Determine the (x, y) coordinate at the center of the cell enclosing the given text.  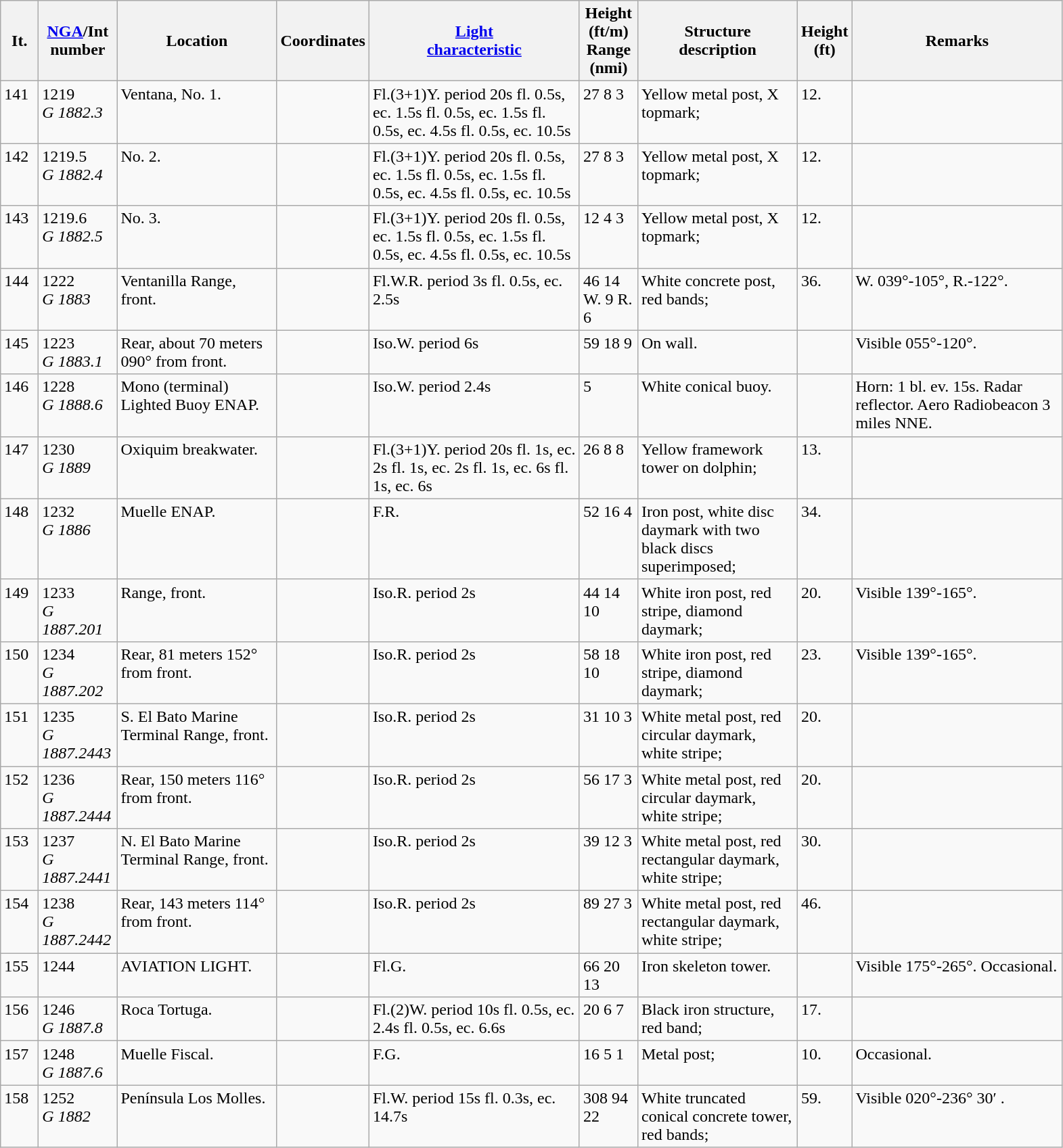
89 27 3 (608, 922)
1232G 1886 (78, 538)
1230G 1889 (78, 467)
153 (20, 860)
Ventanilla Range, front. (197, 299)
Iron post, white disc daymark with two black discs superimposed; (717, 538)
1234G 1887.202 (78, 672)
Height (ft/m)Range (nmi) (608, 41)
Location (197, 41)
Ventana, No. 1. (197, 112)
Rear, 143 meters 114° from front. (197, 922)
Fl.(2)W. period 10s fl. 0.5s, ec. 2.4s fl. 0.5s, ec. 6.6s (474, 1019)
20 6 7 (608, 1019)
Visible 020°-236° 30′ . (957, 1116)
36. (825, 299)
Península Los Molles. (197, 1116)
Fl.G. (474, 975)
157 (20, 1063)
34. (825, 538)
W. 039°-105°, R.-122°. (957, 299)
151 (20, 735)
1244 (78, 975)
Lightcharacteristic (474, 41)
F.G. (474, 1063)
1246G 1887.8 (78, 1019)
Visible 055°-120°. (957, 352)
46. (825, 922)
1223G 1883.1 (78, 352)
59. (825, 1116)
1228G 1888.6 (78, 405)
Roca Tortuga. (197, 1019)
1236G 1887.2444 (78, 797)
44 14 10 (608, 610)
308 94 22 (608, 1116)
1219.6G 1882.5 (78, 237)
1252G 1882 (78, 1116)
144 (20, 299)
Metal post; (717, 1063)
No. 3. (197, 237)
1238G 1887.2442 (78, 922)
5 (608, 405)
52 16 4 (608, 538)
13. (825, 467)
31 10 3 (608, 735)
N. El Bato Marine Terminal Range, front. (197, 860)
16 5 1 (608, 1063)
Fl.(3+1)Y. period 20s fl. 1s, ec. 2s fl. 1s, ec. 2s fl. 1s, ec. 6s fl. 1s, ec. 6s (474, 467)
12 4 3 (608, 237)
Iso.W. period 6s (474, 352)
Muelle ENAP. (197, 538)
158 (20, 1116)
142 (20, 175)
30. (825, 860)
66 20 13 (608, 975)
Visible 175°-265°. Occasional. (957, 975)
154 (20, 922)
39 12 3 (608, 860)
56 17 3 (608, 797)
1222G 1883 (78, 299)
Iron skeleton tower. (717, 975)
1248G 1887.6 (78, 1063)
141 (20, 112)
149 (20, 610)
143 (20, 237)
F.R. (474, 538)
Horn: 1 bl. ev. 15s. Radar reflector. Aero Radiobeacon 3 miles NNE. (957, 405)
Structuredescription (717, 41)
1233G 1887.201 (78, 610)
148 (20, 538)
1219G 1882.3 (78, 112)
155 (20, 975)
152 (20, 797)
White conical buoy. (717, 405)
46 14 W. 9 R. 6 (608, 299)
White concrete post, red bands; (717, 299)
Oxiquim breakwater. (197, 467)
Muelle Fiscal. (197, 1063)
Fl.W. period 15s fl. 0.3s, ec. 14.7s (474, 1116)
White truncated conical concrete tower, red bands; (717, 1116)
Iso.W. period 2.4s (474, 405)
Rear, about 70 meters 090° from front. (197, 352)
Rear, 150 meters 116° from front. (197, 797)
It. (20, 41)
Fl.W.R. period 3s fl. 0.5s, ec. 2.5s (474, 299)
10. (825, 1063)
23. (825, 672)
26 8 8 (608, 467)
Coordinates (323, 41)
1219.5G 1882.4 (78, 175)
147 (20, 467)
AVIATION LIGHT. (197, 975)
Height (ft) (825, 41)
Black iron structure, red band; (717, 1019)
1235G 1887.2443 (78, 735)
No. 2. (197, 175)
146 (20, 405)
59 18 9 (608, 352)
Rear, 81 meters 152° from front. (197, 672)
Range, front. (197, 610)
Remarks (957, 41)
Occasional. (957, 1063)
S. El Bato Marine Terminal Range, front. (197, 735)
1237G 1887.2441 (78, 860)
NGA/Intnumber (78, 41)
17. (825, 1019)
Mono (terminal) Lighted Buoy ENAP. (197, 405)
58 18 10 (608, 672)
156 (20, 1019)
Yellow framework tower on dolphin; (717, 467)
150 (20, 672)
On wall. (717, 352)
145 (20, 352)
